Determine the (x, y) coordinate at the center of the cell enclosing the given text.  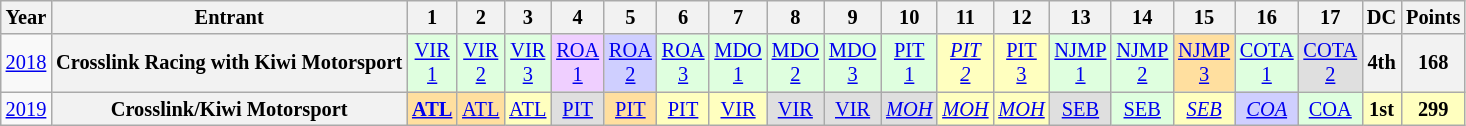
COTA1 (1267, 63)
ROA3 (684, 63)
NJMP1 (1081, 63)
13 (1081, 17)
MDO2 (796, 63)
2 (480, 17)
4 (578, 17)
DC (1382, 17)
NJMP2 (1142, 63)
15 (1204, 17)
11 (965, 17)
5 (630, 17)
VIR3 (528, 63)
COTA2 (1330, 63)
NJMP3 (1204, 63)
2019 (26, 109)
Year (26, 17)
6 (684, 17)
2018 (26, 63)
MDO1 (738, 63)
8 (796, 17)
17 (1330, 17)
1st (1382, 109)
1 (432, 17)
Crosslink/Kiwi Motorsport (229, 109)
7 (738, 17)
12 (1021, 17)
Entrant (229, 17)
168 (1433, 63)
MDO3 (852, 63)
ROA1 (578, 63)
PIT2 (965, 63)
VIR1 (432, 63)
ROA2 (630, 63)
16 (1267, 17)
299 (1433, 109)
3 (528, 17)
14 (1142, 17)
Crosslink Racing with Kiwi Motorsport (229, 63)
PIT1 (909, 63)
Points (1433, 17)
PIT3 (1021, 63)
10 (909, 17)
VIR2 (480, 63)
9 (852, 17)
4th (1382, 63)
